Extract the (X, Y) coordinate from the center of the cell holding the provided text.  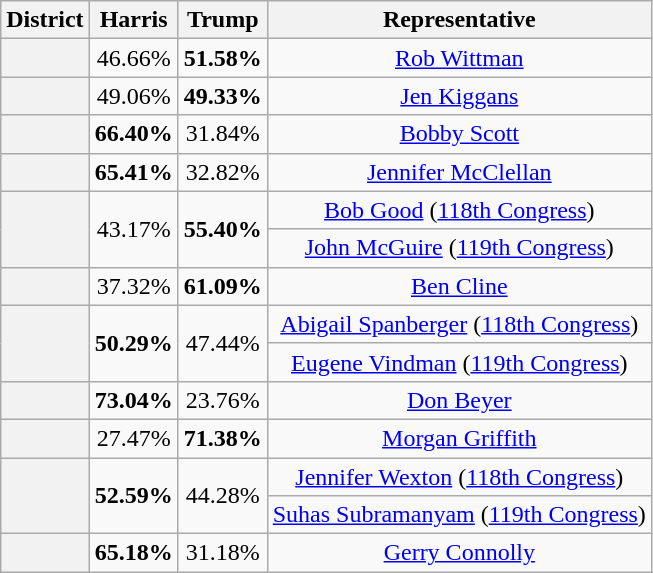
46.66% (134, 58)
44.28% (222, 496)
61.09% (222, 286)
31.18% (222, 553)
Eugene Vindman (119th Congress) (459, 362)
Bob Good (118th Congress) (459, 210)
49.33% (222, 96)
Ben Cline (459, 286)
66.40% (134, 134)
50.29% (134, 343)
55.40% (222, 229)
Jennifer McClellan (459, 172)
71.38% (222, 438)
51.58% (222, 58)
73.04% (134, 400)
Harris (134, 20)
Gerry Connolly (459, 553)
31.84% (222, 134)
Abigail Spanberger (118th Congress) (459, 324)
43.17% (134, 229)
Trump (222, 20)
52.59% (134, 496)
Don Beyer (459, 400)
37.32% (134, 286)
Jen Kiggans (459, 96)
65.18% (134, 553)
Representative (459, 20)
27.47% (134, 438)
Rob Wittman (459, 58)
32.82% (222, 172)
Bobby Scott (459, 134)
23.76% (222, 400)
Suhas Subramanyam (119th Congress) (459, 515)
District (45, 20)
Jennifer Wexton (118th Congress) (459, 477)
47.44% (222, 343)
Morgan Griffith (459, 438)
49.06% (134, 96)
John McGuire (119th Congress) (459, 248)
65.41% (134, 172)
